Provide the [X, Y] coordinate of the cell's center where the given text is located.  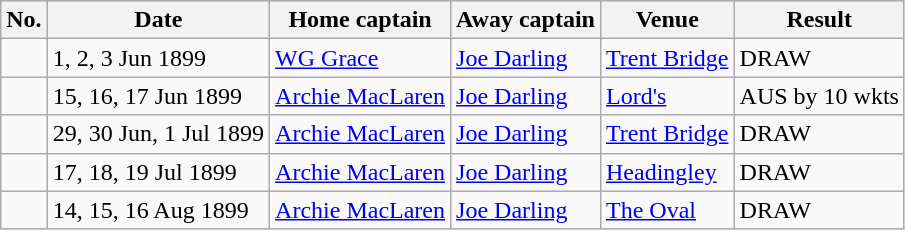
Lord's [667, 96]
Result [819, 20]
WG Grace [360, 58]
14, 15, 16 Aug 1899 [158, 210]
AUS by 10 wkts [819, 96]
Headingley [667, 172]
1, 2, 3 Jun 1899 [158, 58]
Date [158, 20]
The Oval [667, 210]
17, 18, 19 Jul 1899 [158, 172]
Away captain [526, 20]
Home captain [360, 20]
29, 30 Jun, 1 Jul 1899 [158, 134]
Venue [667, 20]
15, 16, 17 Jun 1899 [158, 96]
No. [24, 20]
